For the text-containing cell, return its midpoint in (x, y) coordinate format. 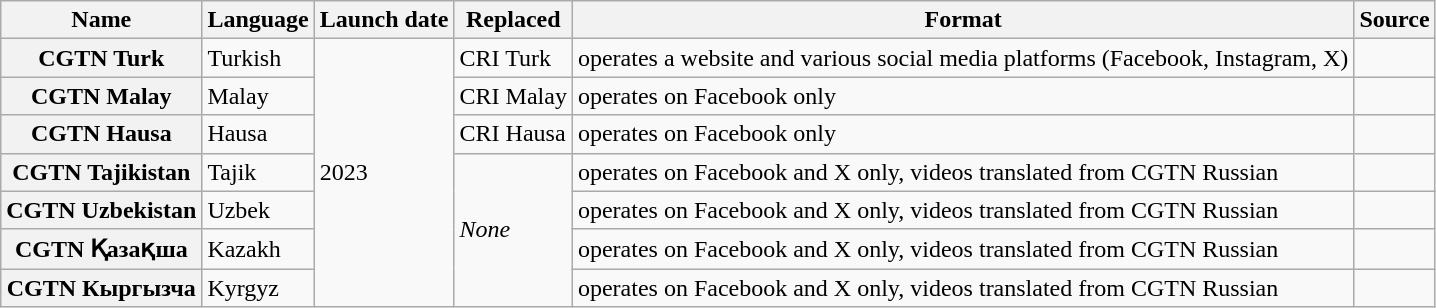
Launch date (384, 20)
CGTN Кыргызча (102, 288)
Format (962, 20)
Tajik (258, 172)
CGTN Tajikistan (102, 172)
CGTN Uzbekistan (102, 210)
Uzbek (258, 210)
Source (1394, 20)
2023 (384, 173)
Kazakh (258, 249)
operates a website and various social media platforms (Facebook, Instagram, X) (962, 58)
CRI Malay (513, 96)
Name (102, 20)
CGTN Hausa (102, 134)
CGTN Turk (102, 58)
Malay (258, 96)
CGTN Malay (102, 96)
Replaced (513, 20)
Turkish (258, 58)
CGTN Қазақша (102, 249)
CRI Hausa (513, 134)
Language (258, 20)
CRI Turk (513, 58)
None (513, 230)
Hausa (258, 134)
Kyrgyz (258, 288)
